Locate the cell with the specified text and output its [x, y] center coordinate. 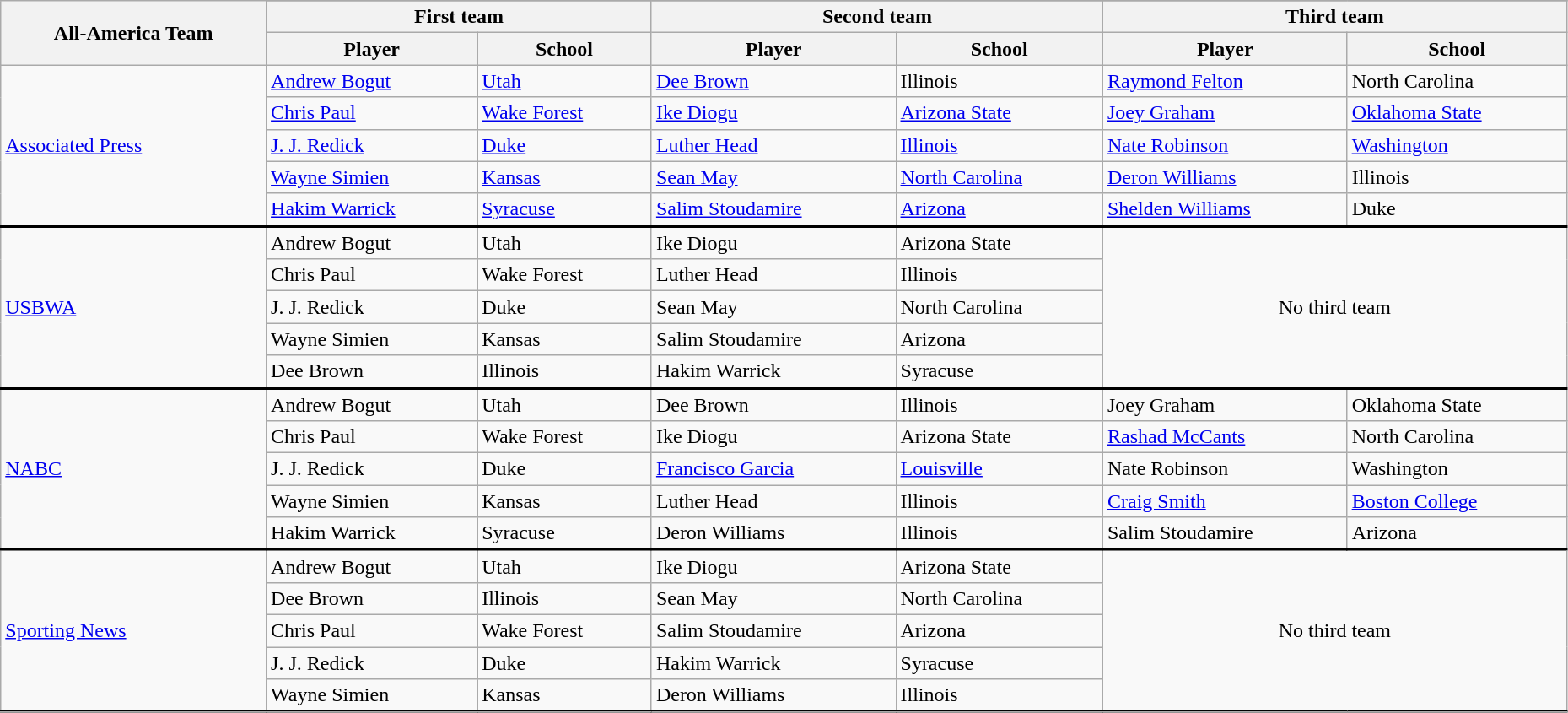
Raymond Felton [1225, 81]
NABC [133, 469]
First team [459, 17]
Louisville [999, 469]
Craig Smith [1225, 501]
Associated Press [133, 145]
Second team [877, 17]
All-America Team [133, 33]
Third team [1334, 17]
Francisco Garcia [773, 469]
USBWA [133, 307]
Shelden Williams [1225, 209]
Sporting News [133, 631]
Boston College [1457, 501]
Rashad McCants [1225, 437]
